Scan for the cell matching the given text and deliver its [X, Y] coordinate at center. 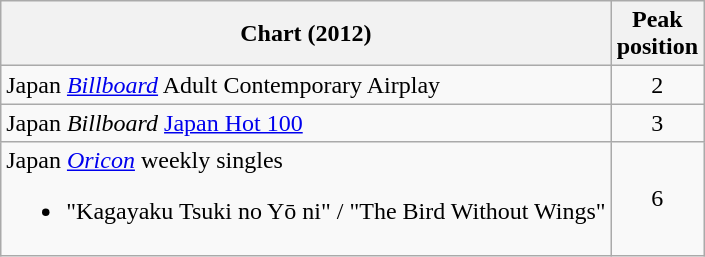
Japan Oricon weekly singles"Kagayaku Tsuki no Yō ni" / "The Bird Without Wings" [306, 198]
Japan Billboard Japan Hot 100 [306, 123]
2 [657, 85]
3 [657, 123]
Peakposition [657, 34]
6 [657, 198]
Japan Billboard Adult Contemporary Airplay [306, 85]
Chart (2012) [306, 34]
